Determine the [X, Y] coordinate at the center of the cell enclosing the given text.  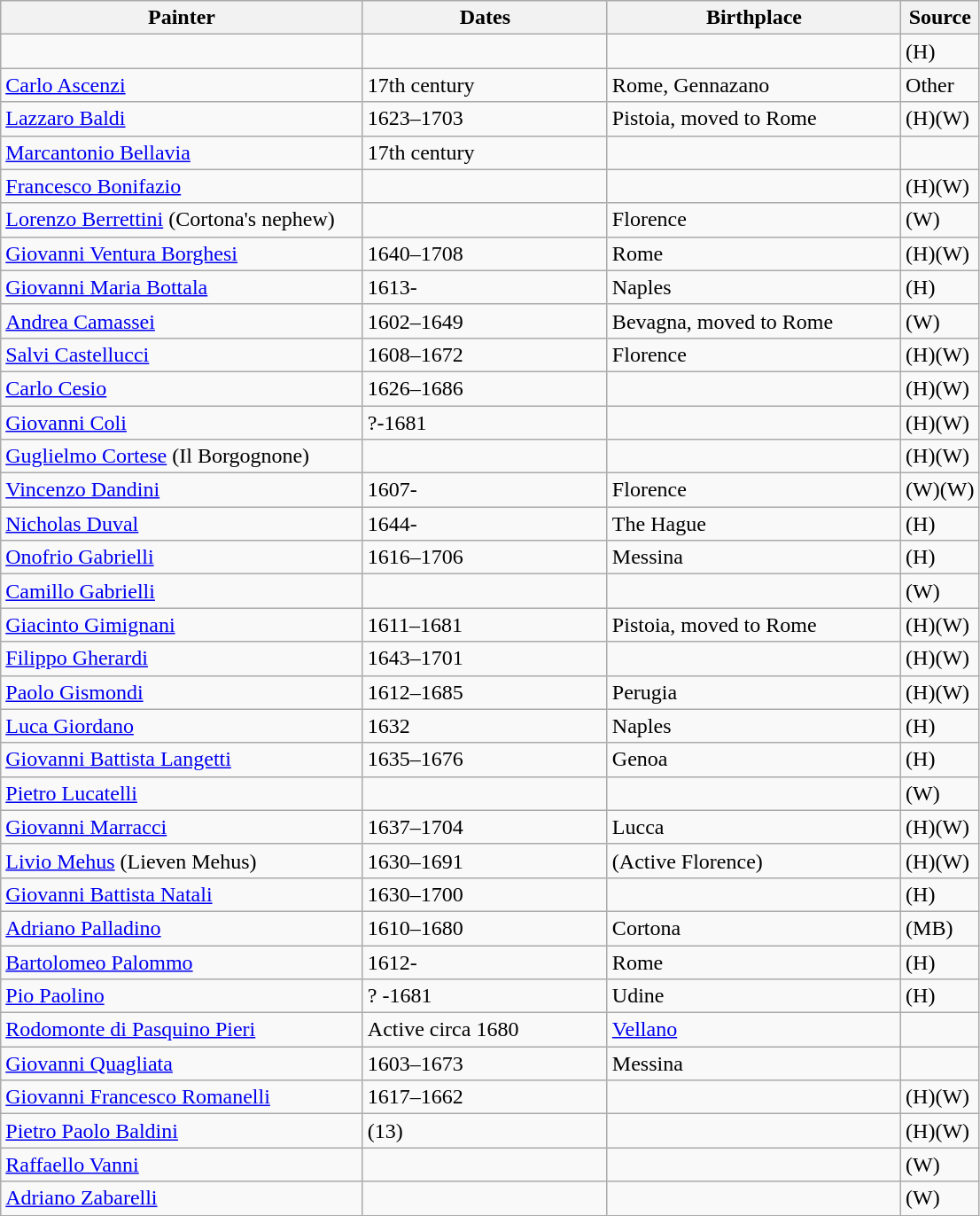
1635–1676 [485, 760]
?-1681 [485, 423]
(W)(W) [940, 490]
1602–1649 [485, 321]
Udine [753, 996]
Livio Mehus (Lieven Mehus) [183, 861]
1612–1685 [485, 692]
Cortona [753, 928]
The Hague [753, 524]
1630–1691 [485, 861]
1617–1662 [485, 1097]
Camillo Gabrielli [183, 591]
Giovanni Ventura Borghesi [183, 253]
Giovanni Maria Bottala [183, 287]
1644- [485, 524]
Birthplace [753, 18]
Carlo Cesio [183, 388]
Carlo Ascenzi [183, 85]
Marcantonio Bellavia [183, 152]
1610–1680 [485, 928]
Other [940, 85]
1607- [485, 490]
Bevagna, moved to Rome [753, 321]
Vincenzo Dandini [183, 490]
1640–1708 [485, 253]
Giacinto Gimignani [183, 625]
Giovanni Battista Natali [183, 894]
(13) [485, 1131]
Lazzaro Baldi [183, 119]
Bartolomeo Palommo [183, 962]
Source [940, 18]
1613- [485, 287]
Onofrio Gabrielli [183, 557]
Dates [485, 18]
1608–1672 [485, 355]
1632 [485, 726]
Paolo Gismondi [183, 692]
Pietro Paolo Baldini [183, 1131]
1611–1681 [485, 625]
1643–1701 [485, 659]
(MB) [940, 928]
Lorenzo Berrettini (Cortona's nephew) [183, 220]
Lucca [753, 827]
Giovanni Battista Langetti [183, 760]
Rome, Gennazano [753, 85]
Giovanni Quagliata [183, 1064]
Giovanni Francesco Romanelli [183, 1097]
1612- [485, 962]
1603–1673 [485, 1064]
Pio Paolino [183, 996]
Salvi Castellucci [183, 355]
Andrea Camassei [183, 321]
? -1681 [485, 996]
Giovanni Coli [183, 423]
Pietro Lucatelli [183, 793]
Active circa 1680 [485, 1030]
Painter [183, 18]
1616–1706 [485, 557]
Francesco Bonifazio [183, 186]
Guglielmo Cortese (Il Borgognone) [183, 456]
Luca Giordano [183, 726]
Adriano Palladino [183, 928]
1623–1703 [485, 119]
Rodomonte di Pasquino Pieri [183, 1030]
Giovanni Marracci [183, 827]
1630–1700 [485, 894]
1637–1704 [485, 827]
Perugia [753, 692]
Vellano [753, 1030]
(Active Florence) [753, 861]
Nicholas Duval [183, 524]
Genoa [753, 760]
1626–1686 [485, 388]
Adriano Zabarelli [183, 1198]
Filippo Gherardi [183, 659]
Raffaello Vanni [183, 1165]
